Find where the given text appears and provide that cell's center as (x, y) coordinate. 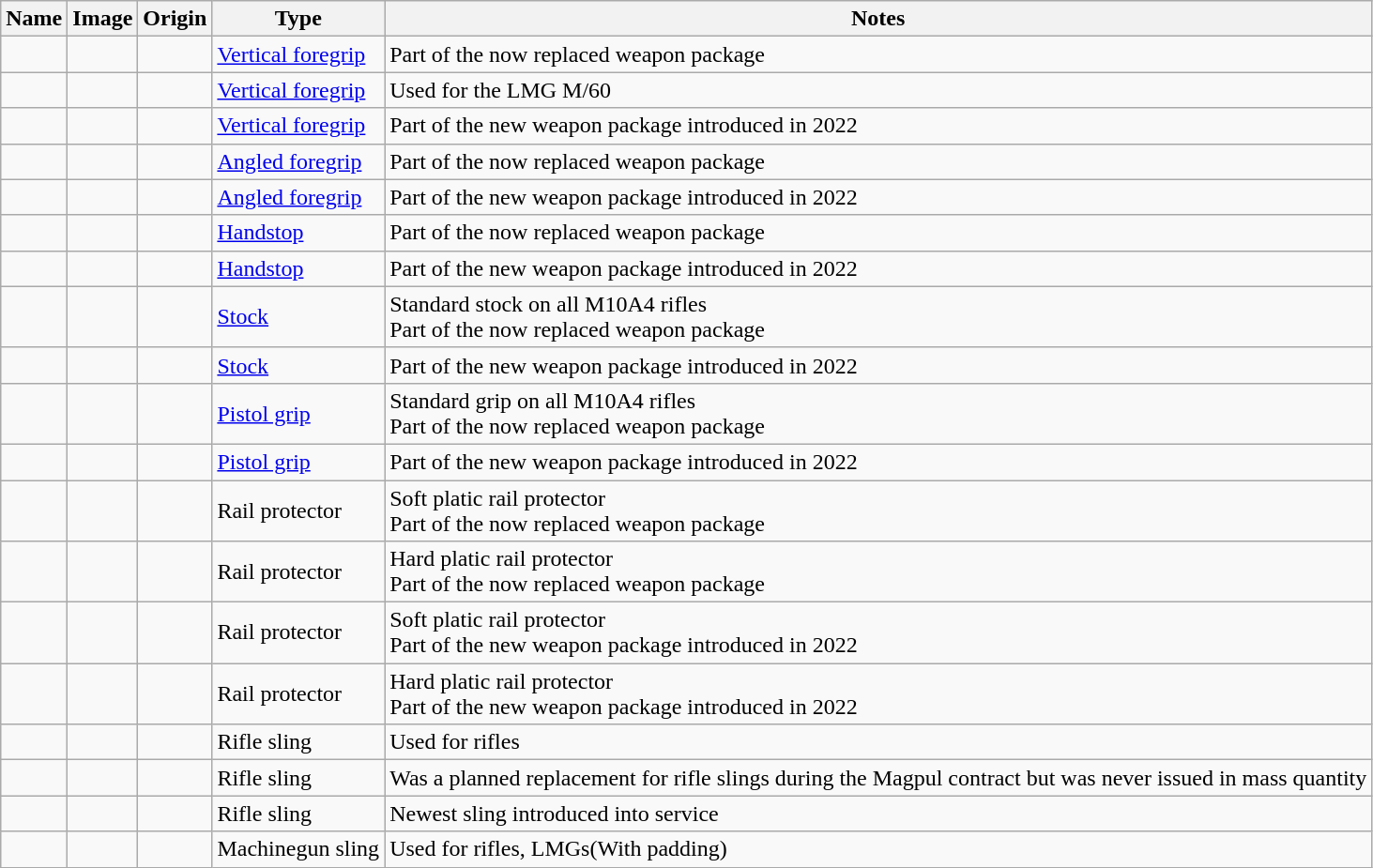
Type (298, 19)
Newest sling introduced into service (878, 814)
Image (103, 19)
Name (34, 19)
Soft platic rail protectorPart of the now replaced weapon package (878, 510)
Standard grip on all M10A4 riflesPart of the now replaced weapon package (878, 413)
Origin (175, 19)
Machinegun sling (298, 849)
Was a planned replacement for rifle slings during the Magpul contract but was never issued in mass quantity (878, 778)
Notes (878, 19)
Hard platic rail protectorPart of the now replaced weapon package (878, 572)
Used for rifles, LMGs(With padding) (878, 849)
Used for rifles (878, 742)
Used for the LMG M/60 (878, 90)
Soft platic rail protectorPart of the new weapon package introduced in 2022 (878, 632)
Hard platic rail protectorPart of the new weapon package introduced in 2022 (878, 694)
Standard stock on all M10A4 riflesPart of the now replaced weapon package (878, 317)
